Find where the given text appears and provide that cell's center as [x, y] coordinate. 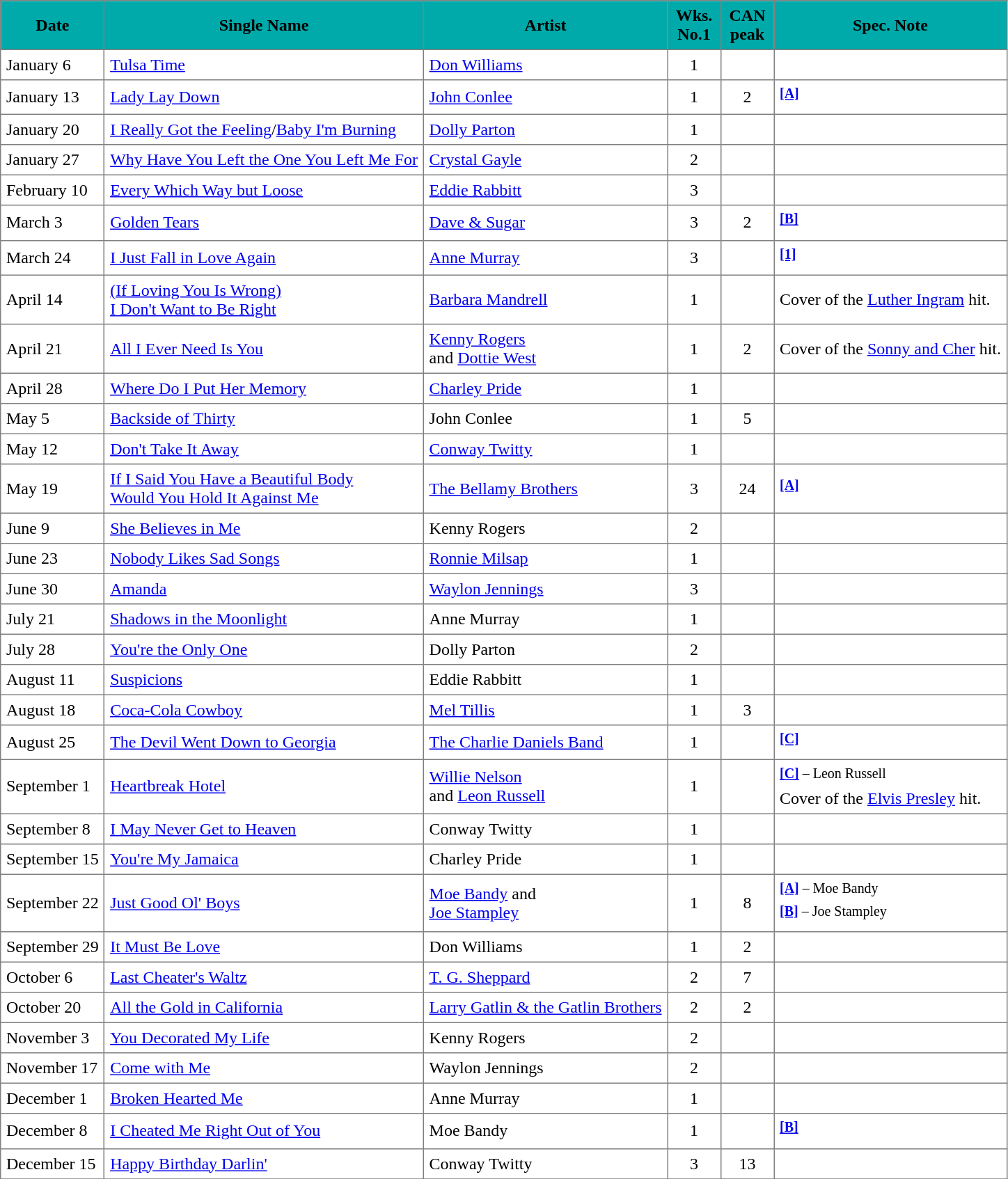
T. G. Sheppard [545, 978]
June 9 [53, 528]
September 8 [53, 829]
I Cheated Me Right Out of You [264, 1131]
The Bellamy Brothers [545, 489]
[A] – Moe Bandy[B] – Joe Stampley [890, 903]
October 6 [53, 978]
January 20 [53, 130]
July 21 [53, 619]
Just Good Ol' Boys [264, 903]
Where Do I Put Her Memory [264, 388]
December 1 [53, 1099]
November 3 [53, 1038]
Tulsa Time [264, 65]
Backside of Thirty [264, 419]
[C] – Leon RussellCover of the Elvis Presley hit. [890, 786]
January 13 [53, 97]
Spec. Note [890, 25]
August 18 [53, 710]
June 30 [53, 589]
I Really Got the Feeling/Baby I'm Burning [264, 130]
Happy Birthday Darlin' [264, 1164]
Suspicions [264, 680]
Shadows in the Moonlight [264, 619]
July 28 [53, 649]
Crystal Gayle [545, 160]
August 11 [53, 680]
March 24 [53, 258]
Wks. No.1 [694, 25]
(If Loving You Is Wrong)I Don't Want to Be Right [264, 299]
September 22 [53, 903]
Heartbreak Hotel [264, 786]
August 25 [53, 743]
I Just Fall in Love Again [264, 258]
CAN peak [747, 25]
May 19 [53, 489]
All the Gold in California [264, 1008]
September 15 [53, 859]
Artist [545, 25]
You're the Only One [264, 649]
You Decorated My Life [264, 1038]
May 12 [53, 449]
Last Cheater's Waltz [264, 978]
Larry Gatlin & the Gatlin Brothers [545, 1008]
8 [747, 903]
September 1 [53, 786]
All I Ever Need Is You [264, 349]
Coca-Cola Cowboy [264, 710]
June 23 [53, 559]
December 8 [53, 1131]
She Believes in Me [264, 528]
May 5 [53, 419]
The Devil Went Down to Georgia [264, 743]
You're My Jamaica [264, 859]
24 [747, 489]
September 29 [53, 947]
5 [747, 419]
October 20 [53, 1008]
If I Said You Have a Beautiful BodyWould You Hold It Against Me [264, 489]
April 14 [53, 299]
13 [747, 1164]
Cover of the Luther Ingram hit. [890, 299]
Mel Tillis [545, 710]
7 [747, 978]
[C] [890, 743]
Don't Take It Away [264, 449]
Broken Hearted Me [264, 1099]
Amanda [264, 589]
January 6 [53, 65]
Every Which Way but Loose [264, 191]
It Must Be Love [264, 947]
Nobody Likes Sad Songs [264, 559]
April 28 [53, 388]
April 21 [53, 349]
February 10 [53, 191]
Dave & Sugar [545, 223]
Moe Bandy andJoe Stampley [545, 903]
Why Have You Left the One You Left Me For [264, 160]
Single Name [264, 25]
Willie Nelsonand Leon Russell [545, 786]
March 3 [53, 223]
The Charlie Daniels Band [545, 743]
[1] [890, 258]
Kenny Rogersand Dottie West [545, 349]
Moe Bandy [545, 1131]
Ronnie Milsap [545, 559]
Barbara Mandrell [545, 299]
November 17 [53, 1068]
Golden Tears [264, 223]
December 15 [53, 1164]
Come with Me [264, 1068]
January 27 [53, 160]
I May Never Get to Heaven [264, 829]
Lady Lay Down [264, 97]
Cover of the Sonny and Cher hit. [890, 349]
Date [53, 25]
